Output the (x, y) coordinate of the center of the cell containing the given text.  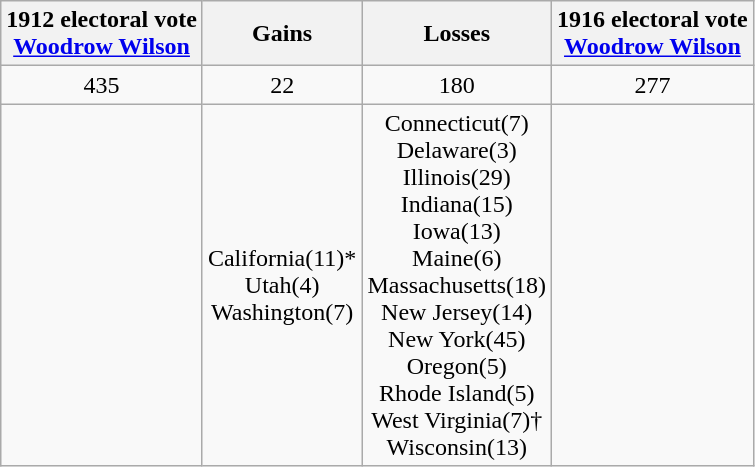
Gains (282, 34)
Losses (457, 34)
1912 electoral voteWoodrow Wilson (102, 34)
California(11)*Utah(4)Washington(7) (282, 285)
277 (653, 85)
1916 electoral voteWoodrow Wilson (653, 34)
22 (282, 85)
435 (102, 85)
180 (457, 85)
